Scan for the cell matching the given text and deliver its (x, y) coordinate at center. 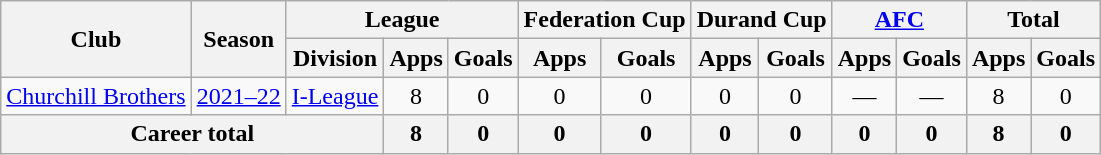
Division (335, 58)
2021–22 (238, 96)
Career total (192, 134)
Durand Cup (762, 20)
AFC (899, 20)
Club (96, 39)
League (402, 20)
I-League (335, 96)
Churchill Brothers (96, 96)
Federation Cup (604, 20)
Total (1033, 20)
Season (238, 39)
